Return the (x, y) coordinate for the center point of the cell that contains the specified text.  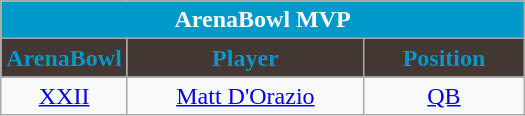
Player (245, 58)
ArenaBowl MVP (263, 20)
QB (444, 96)
Matt D'Orazio (245, 96)
Position (444, 58)
XXII (64, 96)
ArenaBowl (64, 58)
